Detect which cell encompasses the target text, then output its [X, Y] center coordinate. 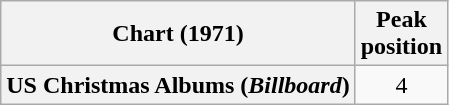
Peakposition [401, 34]
Chart (1971) [178, 34]
US Christmas Albums (Billboard) [178, 85]
4 [401, 85]
